Find where the given text appears and provide that cell's center as [X, Y] coordinate. 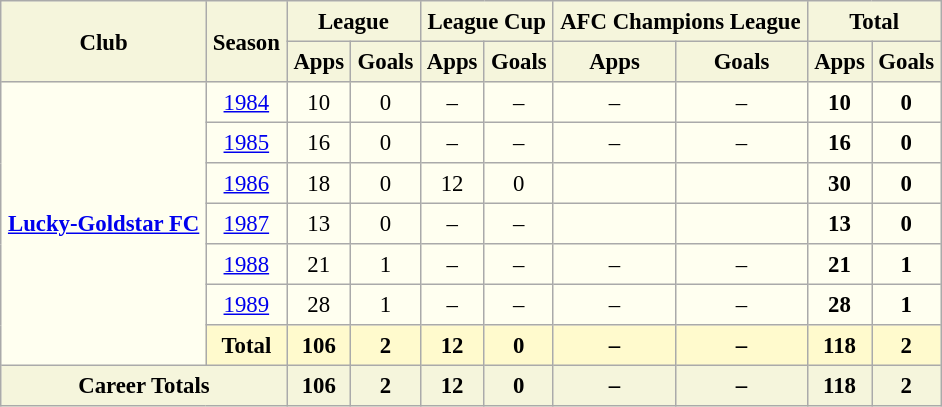
1989 [246, 304]
Career Totals [144, 385]
Club [104, 42]
Season [246, 42]
League [354, 21]
Lucky-Goldstar FC [104, 224]
30 [839, 183]
1988 [246, 264]
18 [319, 183]
1985 [246, 142]
1984 [246, 102]
1986 [246, 183]
1987 [246, 223]
AFC Champions League [680, 21]
League Cup [486, 21]
